Extract the (x, y) coordinate from the center of the cell holding the provided text.  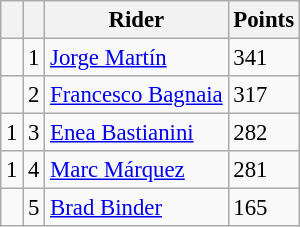
Francesco Bagnaia (136, 95)
5 (34, 208)
Enea Bastianini (136, 133)
Points (264, 20)
2 (34, 95)
341 (264, 58)
Jorge Martín (136, 58)
Marc Márquez (136, 170)
165 (264, 208)
Rider (136, 20)
Brad Binder (136, 208)
281 (264, 170)
317 (264, 95)
282 (264, 133)
3 (34, 133)
4 (34, 170)
